From the cell containing the given text, extract its center point as [x, y] coordinate. 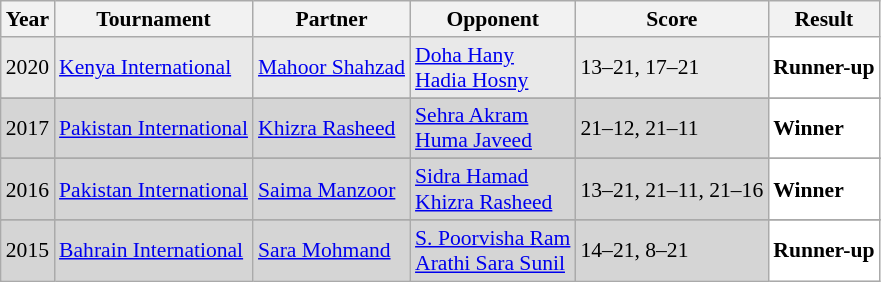
Sehra Akram Huma Javeed [492, 128]
Doha Hany Hadia Hosny [492, 68]
21–12, 21–11 [672, 128]
2015 [28, 250]
Year [28, 19]
S. Poorvisha Ram Arathi Sara Sunil [492, 250]
2016 [28, 190]
2020 [28, 68]
Tournament [154, 19]
Opponent [492, 19]
Bahrain International [154, 250]
13–21, 17–21 [672, 68]
Saima Manzoor [332, 190]
2017 [28, 128]
Score [672, 19]
Partner [332, 19]
Sara Mohmand [332, 250]
Kenya International [154, 68]
Khizra Rasheed [332, 128]
Sidra Hamad Khizra Rasheed [492, 190]
Result [824, 19]
14–21, 8–21 [672, 250]
Mahoor Shahzad [332, 68]
13–21, 21–11, 21–16 [672, 190]
